Extract the (X, Y) coordinate from the center of the cell holding the provided text.  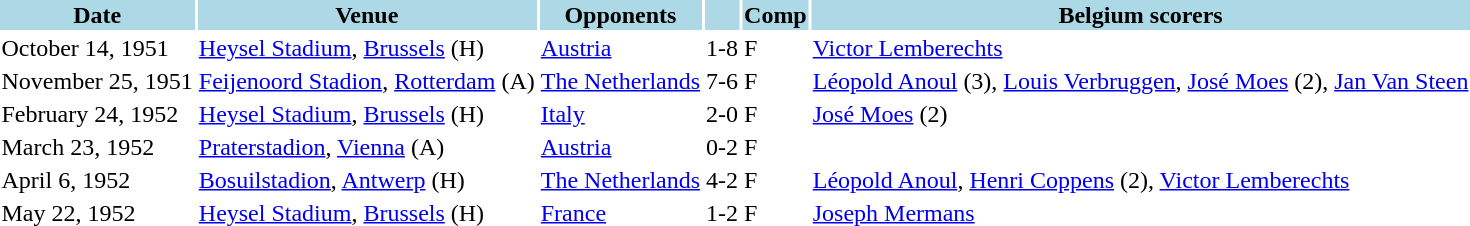
Venue (366, 15)
Léopold Anoul, Henri Coppens (2), Victor Lemberechts (1140, 180)
7-6 (722, 81)
Opponents (620, 15)
2-0 (722, 114)
November 25, 1951 (97, 81)
Belgium scorers (1140, 15)
Praterstadion, Vienna (A) (366, 147)
Comp (776, 15)
Date (97, 15)
1-8 (722, 48)
Feijenoord Stadion, Rotterdam (A) (366, 81)
Victor Lemberechts (1140, 48)
Bosuilstadion, Antwerp (H) (366, 180)
Italy (620, 114)
February 24, 1952 (97, 114)
0-2 (722, 147)
October 14, 1951 (97, 48)
March 23, 1952 (97, 147)
Léopold Anoul (3), Louis Verbruggen, José Moes (2), Jan Van Steen (1140, 81)
José Moes (2) (1140, 114)
4-2 (722, 180)
April 6, 1952 (97, 180)
